Search for the cell housing the specified text and yield its [X, Y] center coordinate. 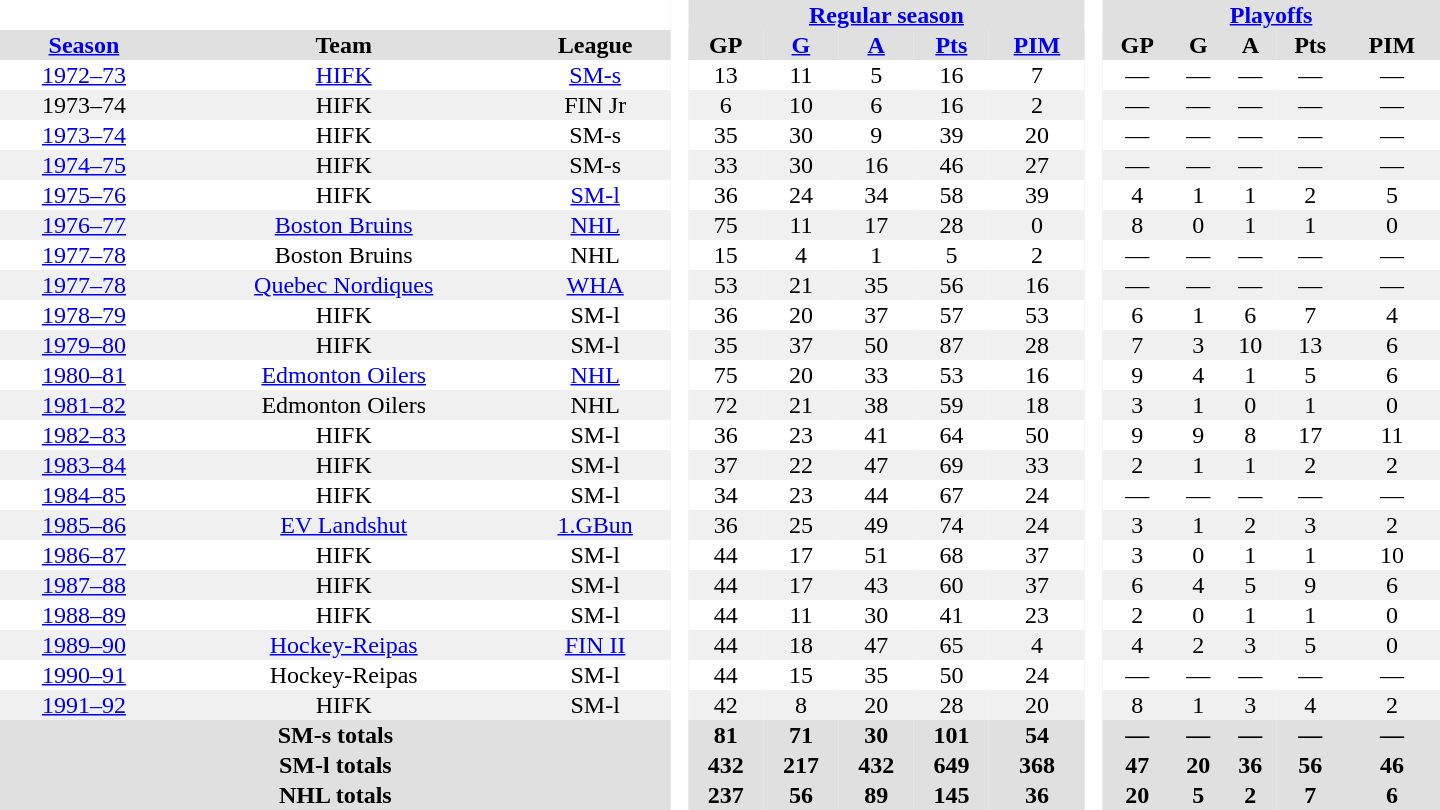
217 [800, 765]
101 [952, 735]
60 [952, 585]
51 [876, 555]
1983–84 [84, 465]
Regular season [886, 15]
43 [876, 585]
1990–91 [84, 675]
League [596, 45]
SM-l totals [336, 765]
1988–89 [84, 615]
SM-s totals [336, 735]
145 [952, 795]
1987–88 [84, 585]
368 [1037, 765]
1975–76 [84, 195]
1989–90 [84, 645]
72 [726, 405]
Quebec Nordiques [344, 285]
237 [726, 795]
27 [1037, 165]
1991–92 [84, 705]
64 [952, 435]
1980–81 [84, 375]
649 [952, 765]
FIN Jr [596, 105]
WHA [596, 285]
58 [952, 195]
59 [952, 405]
EV Landshut [344, 525]
81 [726, 735]
1981–82 [84, 405]
65 [952, 645]
49 [876, 525]
67 [952, 495]
1985–86 [84, 525]
1974–75 [84, 165]
1986–87 [84, 555]
74 [952, 525]
68 [952, 555]
89 [876, 795]
1984–85 [84, 495]
Playoffs [1271, 15]
1976–77 [84, 225]
57 [952, 315]
69 [952, 465]
1979–80 [84, 345]
FIN II [596, 645]
NHL totals [336, 795]
42 [726, 705]
1978–79 [84, 315]
87 [952, 345]
Team [344, 45]
54 [1037, 735]
Season [84, 45]
38 [876, 405]
1.GBun [596, 525]
71 [800, 735]
22 [800, 465]
25 [800, 525]
1972–73 [84, 75]
1982–83 [84, 435]
